Determine the (x, y) coordinate at the center of the cell enclosing the given text.  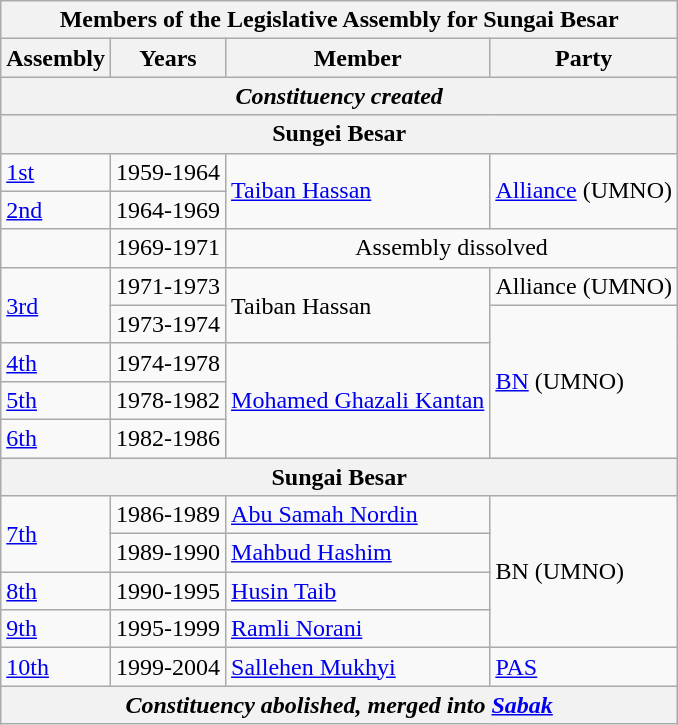
1986-1989 (168, 515)
1973-1974 (168, 324)
1995-1999 (168, 629)
1969-1971 (168, 248)
Mahbud Hashim (358, 553)
Party (584, 58)
Member (358, 58)
1982-1986 (168, 438)
6th (56, 438)
9th (56, 629)
Constituency abolished, merged into Sabak (340, 705)
Ramli Norani (358, 629)
Assembly (56, 58)
Constituency created (340, 96)
1978-1982 (168, 400)
10th (56, 667)
4th (56, 362)
Years (168, 58)
Sungei Besar (340, 134)
Members of the Legislative Assembly for Sungai Besar (340, 20)
Abu Samah Nordin (358, 515)
7th (56, 534)
1964-1969 (168, 210)
3rd (56, 305)
1989-1990 (168, 553)
1959-1964 (168, 172)
1st (56, 172)
Sungai Besar (340, 477)
1990-1995 (168, 591)
Sallehen Mukhyi (358, 667)
1971-1973 (168, 286)
Mohamed Ghazali Kantan (358, 400)
Assembly dissolved (452, 248)
1974-1978 (168, 362)
2nd (56, 210)
PAS (584, 667)
8th (56, 591)
Husin Taib (358, 591)
5th (56, 400)
1999-2004 (168, 667)
